Find where the given text appears and provide that cell's center as (X, Y) coordinate. 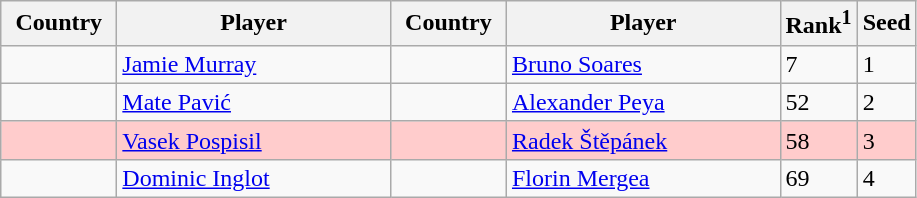
Rank1 (818, 24)
Radek Štěpánek (643, 140)
Florin Mergea (643, 178)
Bruno Soares (643, 64)
4 (886, 178)
58 (818, 140)
Mate Pavić (254, 102)
Alexander Peya (643, 102)
Vasek Pospisil (254, 140)
52 (818, 102)
7 (818, 64)
Dominic Inglot (254, 178)
Seed (886, 24)
Jamie Murray (254, 64)
2 (886, 102)
3 (886, 140)
1 (886, 64)
69 (818, 178)
